Detect which cell encompasses the target text, then output its (x, y) center coordinate. 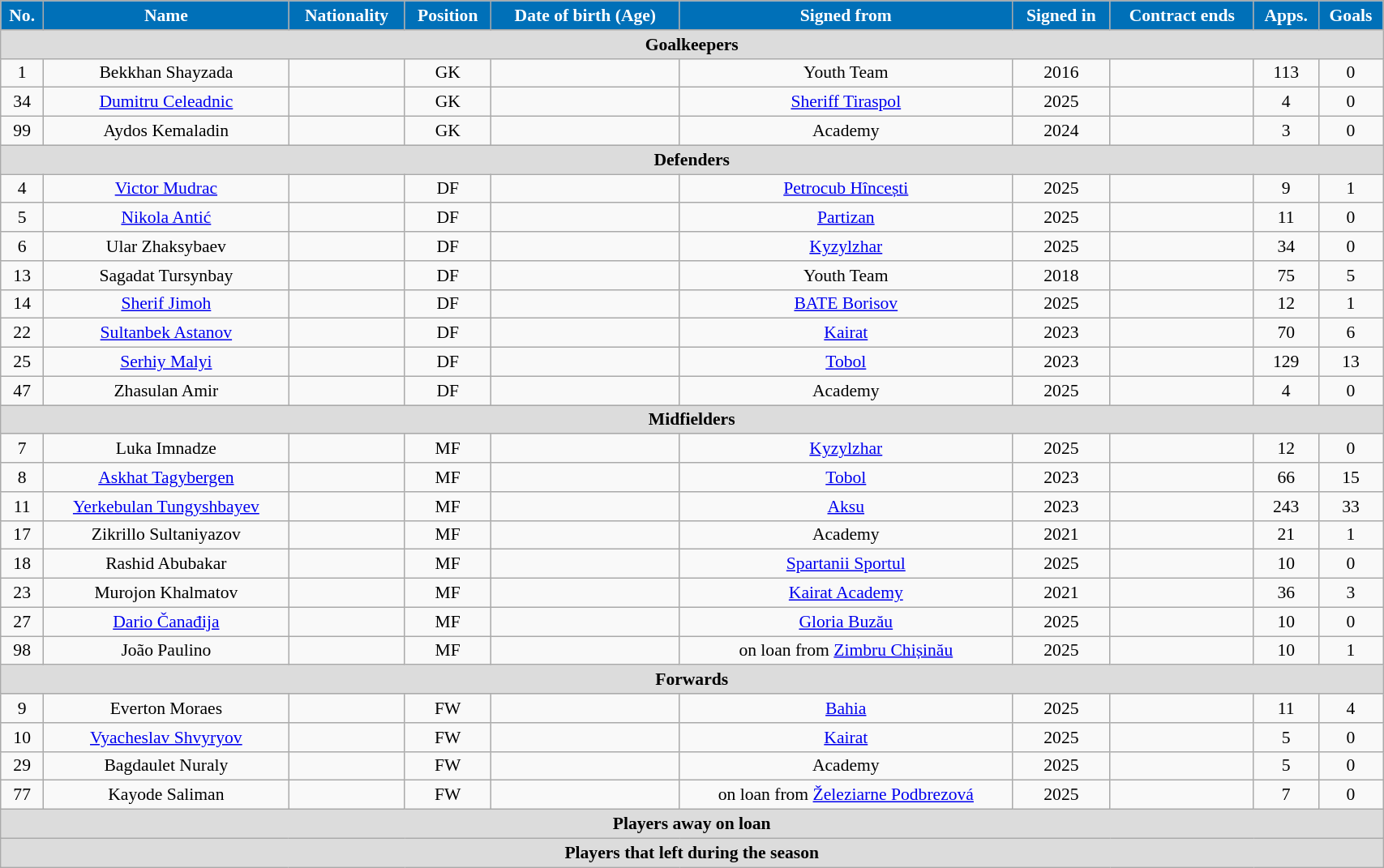
Goalkeepers (692, 45)
João Paulino (167, 651)
22 (23, 333)
36 (1286, 593)
Zikrillo Sultaniyazov (167, 535)
Signed from (846, 15)
Zhasulan Amir (167, 391)
Position (448, 15)
Name (167, 15)
Players that left during the season (692, 853)
Vyacheslav Shvyryov (167, 738)
Everton Moraes (167, 708)
Gloria Buzău (846, 622)
8 (23, 477)
Yerkebulan Tungyshbayev (167, 507)
Bekkhan Shayzada (167, 73)
Askhat Tagybergen (167, 477)
18 (23, 564)
23 (23, 593)
Nationality (347, 15)
77 (23, 795)
113 (1286, 73)
Victor Mudrac (167, 189)
Dumitru Celeadnic (167, 102)
14 (23, 304)
75 (1286, 276)
Spartanii Sportul (846, 564)
Rashid Abubakar (167, 564)
Luka Imnadze (167, 449)
Partizan (846, 218)
Contract ends (1182, 15)
25 (23, 362)
99 (23, 131)
Nikola Antić (167, 218)
Signed in (1060, 15)
Dario Čanađija (167, 622)
Murojon Khalmatov (167, 593)
on loan from Železiarne Podbrezová (846, 795)
Defenders (692, 160)
2016 (1060, 73)
Serhiy Malyi (167, 362)
21 (1286, 535)
Date of birth (Age) (585, 15)
Sherif Jimoh (167, 304)
Kairat Academy (846, 593)
33 (1351, 507)
Ular Zhaksybaev (167, 246)
on loan from Zimbru Chișinău (846, 651)
Bahia (846, 708)
29 (23, 766)
15 (1351, 477)
Goals (1351, 15)
Players away on loan (692, 824)
Bagdaulet Nuraly (167, 766)
Sultanbek Astanov (167, 333)
70 (1286, 333)
BATE Borisov (846, 304)
129 (1286, 362)
2024 (1060, 131)
27 (23, 622)
Sagadat Tursynbay (167, 276)
Midfielders (692, 420)
66 (1286, 477)
Aksu (846, 507)
2018 (1060, 276)
Sheriff Tiraspol (846, 102)
Forwards (692, 680)
47 (23, 391)
Petrocub Hîncești (846, 189)
Apps. (1286, 15)
Aydos Kemaladin (167, 131)
243 (1286, 507)
98 (23, 651)
17 (23, 535)
Kayode Saliman (167, 795)
No. (23, 15)
